From the cell containing the given text, extract its center point as [X, Y] coordinate. 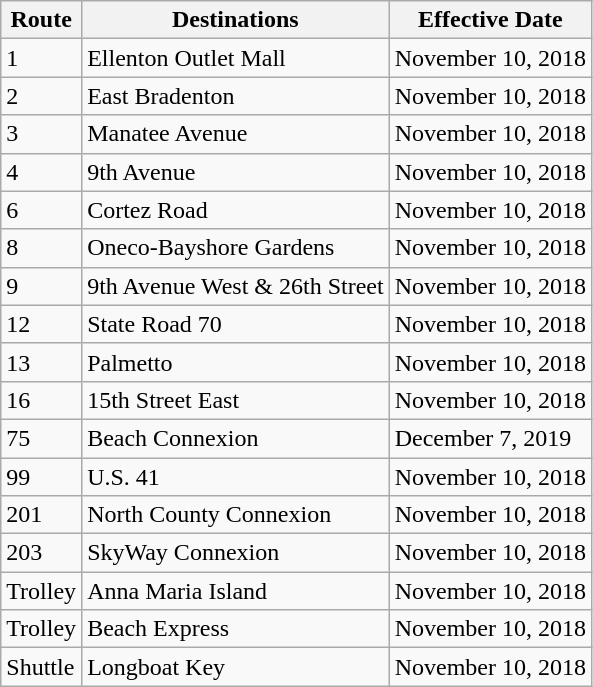
13 [42, 362]
Ellenton Outlet Mall [236, 58]
SkyWay Connexion [236, 553]
North County Connexion [236, 515]
December 7, 2019 [490, 438]
12 [42, 324]
Palmetto [236, 362]
Cortez Road [236, 210]
2 [42, 96]
Anna Maria Island [236, 591]
203 [42, 553]
3 [42, 134]
Effective Date [490, 20]
75 [42, 438]
1 [42, 58]
16 [42, 400]
Route [42, 20]
Oneco-Bayshore Gardens [236, 248]
9 [42, 286]
9th Avenue West & 26th Street [236, 286]
Beach Express [236, 629]
4 [42, 172]
8 [42, 248]
Destinations [236, 20]
U.S. 41 [236, 477]
East Bradenton [236, 96]
99 [42, 477]
15th Street East [236, 400]
Shuttle [42, 667]
Beach Connexion [236, 438]
6 [42, 210]
9th Avenue [236, 172]
Manatee Avenue [236, 134]
201 [42, 515]
State Road 70 [236, 324]
Longboat Key [236, 667]
